Provide the [x, y] coordinate of the cell's center where the given text is located.  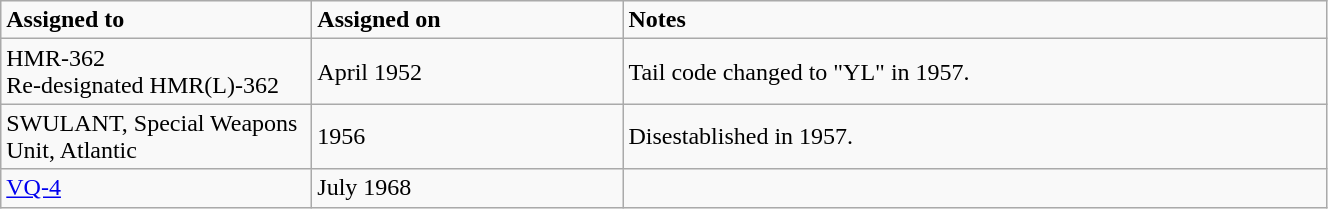
HMR-362Re-designated HMR(L)-362 [156, 72]
1956 [468, 136]
VQ-4 [156, 188]
Tail code changed to "YL" in 1957. [975, 72]
July 1968 [468, 188]
Notes [975, 20]
Disestablished in 1957. [975, 136]
Assigned to [156, 20]
Assigned on [468, 20]
April 1952 [468, 72]
SWULANT, Special Weapons Unit, Atlantic [156, 136]
